Return (X, Y) of the center of cell containing provided text 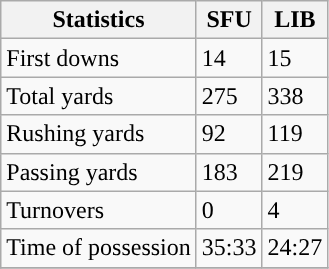
219 (295, 172)
Passing yards (99, 172)
Time of possession (99, 248)
Rushing yards (99, 134)
14 (229, 58)
SFU (229, 20)
24:27 (295, 248)
15 (295, 58)
0 (229, 210)
Total yards (99, 96)
35:33 (229, 248)
Turnovers (99, 210)
LIB (295, 20)
119 (295, 134)
183 (229, 172)
First downs (99, 58)
Statistics (99, 20)
92 (229, 134)
275 (229, 96)
4 (295, 210)
338 (295, 96)
